Extract the (X, Y) coordinate from the center of the cell holding the provided text.  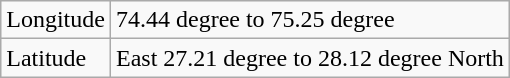
Longitude (56, 20)
Latitude (56, 58)
East 27.21 degree to 28.12 degree North (310, 58)
74.44 degree to 75.25 degree (310, 20)
